Return [X, Y] of the center of cell containing provided text 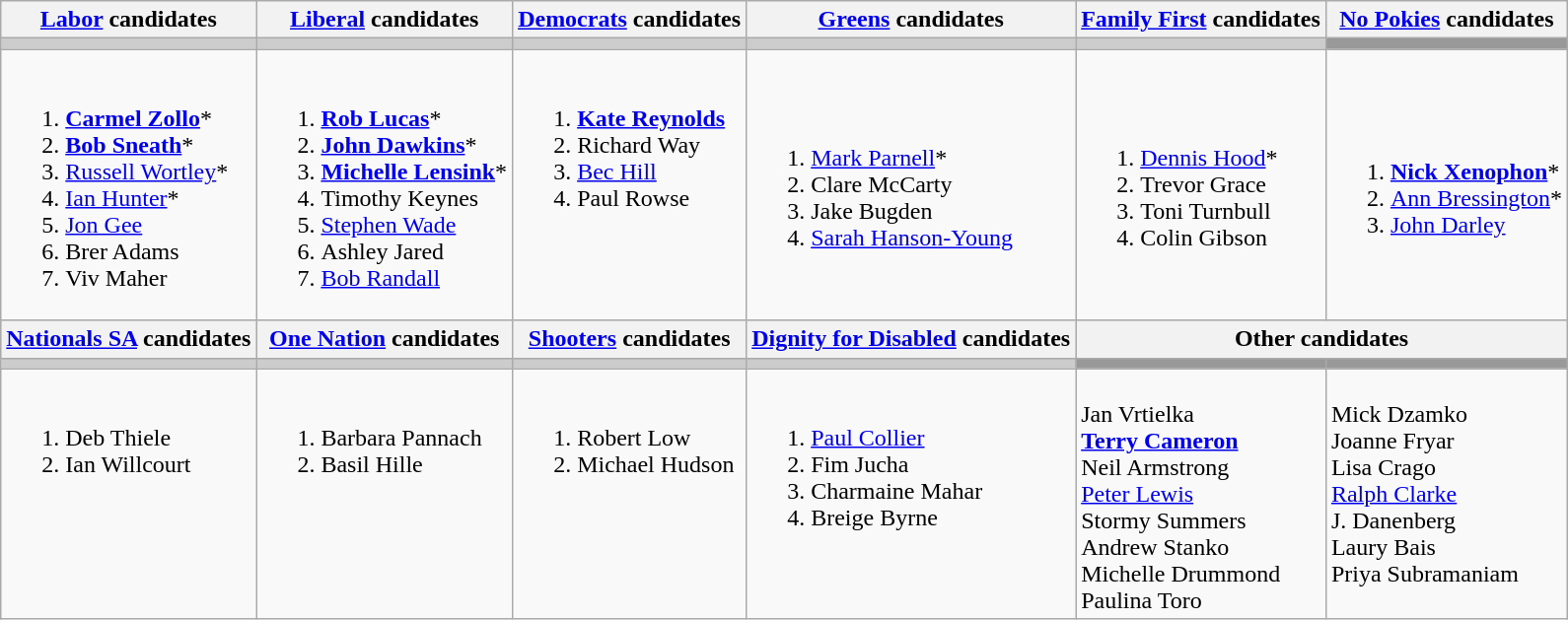
Carmel Zollo*Bob Sneath*Russell Wortley*Ian Hunter*Jon GeeBrer AdamsViv Maher [128, 185]
Rob Lucas*John Dawkins*Michelle Lensink*Timothy KeynesStephen WadeAshley JaredBob Randall [385, 185]
Labor candidates [128, 20]
Family First candidates [1201, 20]
Robert LowMichael Hudson [629, 494]
Paul CollierFim JuchaCharmaine MaharBreige Byrne [911, 494]
Dennis Hood*Trevor GraceToni TurnbullColin Gibson [1201, 185]
One Nation candidates [385, 339]
Deb ThieleIan Willcourt [128, 494]
Barbara PannachBasil Hille [385, 494]
Jan Vrtielka Terry Cameron Neil Armstrong Peter Lewis Stormy Summers Andrew Stanko Michelle Drummond Paulina Toro [1201, 494]
No Pokies candidates [1446, 20]
Democrats candidates [629, 20]
Other candidates [1321, 339]
Dignity for Disabled candidates [911, 339]
Kate ReynoldsRichard WayBec HillPaul Rowse [629, 185]
Mick Dzamko Joanne Fryar Lisa Crago Ralph Clarke J. Danenberg Laury Bais Priya Subramaniam [1446, 494]
Shooters candidates [629, 339]
Nick Xenophon*Ann Bressington*John Darley [1446, 185]
Mark Parnell*Clare McCartyJake BugdenSarah Hanson-Young [911, 185]
Nationals SA candidates [128, 339]
Liberal candidates [385, 20]
Greens candidates [911, 20]
